Identify which cell holds the provided text, then report its [X, Y] central coordinate. 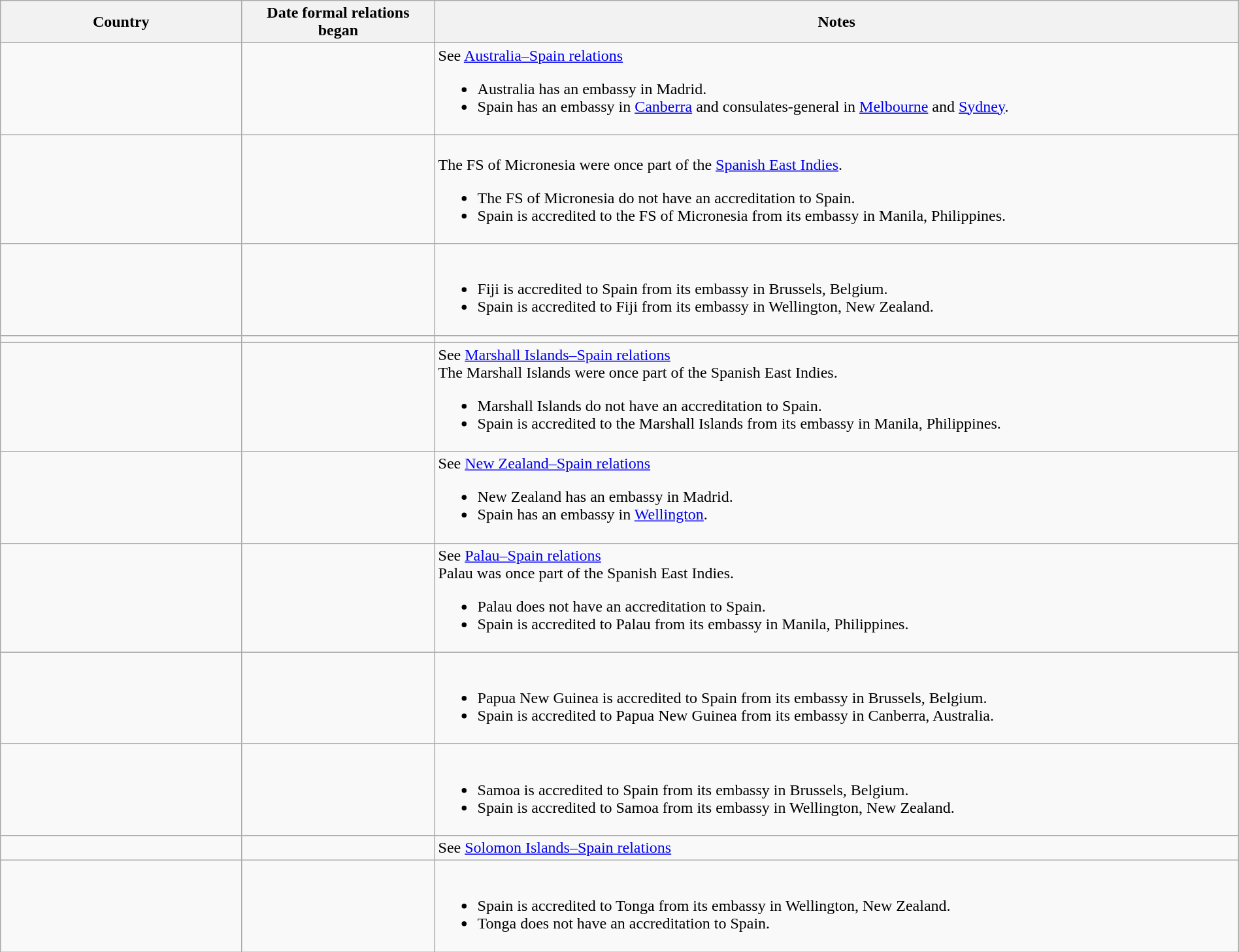
See Australia–Spain relationsAustralia has an embassy in Madrid.Spain has an embassy in Canberra and consulates-general in Melbourne and Sydney. [836, 89]
See New Zealand–Spain relationsNew Zealand has an embassy in Madrid.Spain has an embassy in Wellington. [836, 497]
Country [122, 22]
Notes [836, 22]
Fiji is accredited to Spain from its embassy in Brussels, Belgium.Spain is accredited to Fiji from its embassy in Wellington, New Zealand. [836, 289]
Samoa is accredited to Spain from its embassy in Brussels, Belgium.Spain is accredited to Samoa from its embassy in Wellington, New Zealand. [836, 789]
Date formal relations began [339, 22]
See Solomon Islands–Spain relations [836, 847]
Spain is accredited to Tonga from its embassy in Wellington, New Zealand.Tonga does not have an accreditation to Spain. [836, 906]
